Capture the cell that displays the provided text and extract its (x, y) central coordinate. 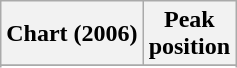
Peakposition (189, 34)
Chart (2006) (72, 34)
